Locate the cell with the specified text and output its [x, y] center coordinate. 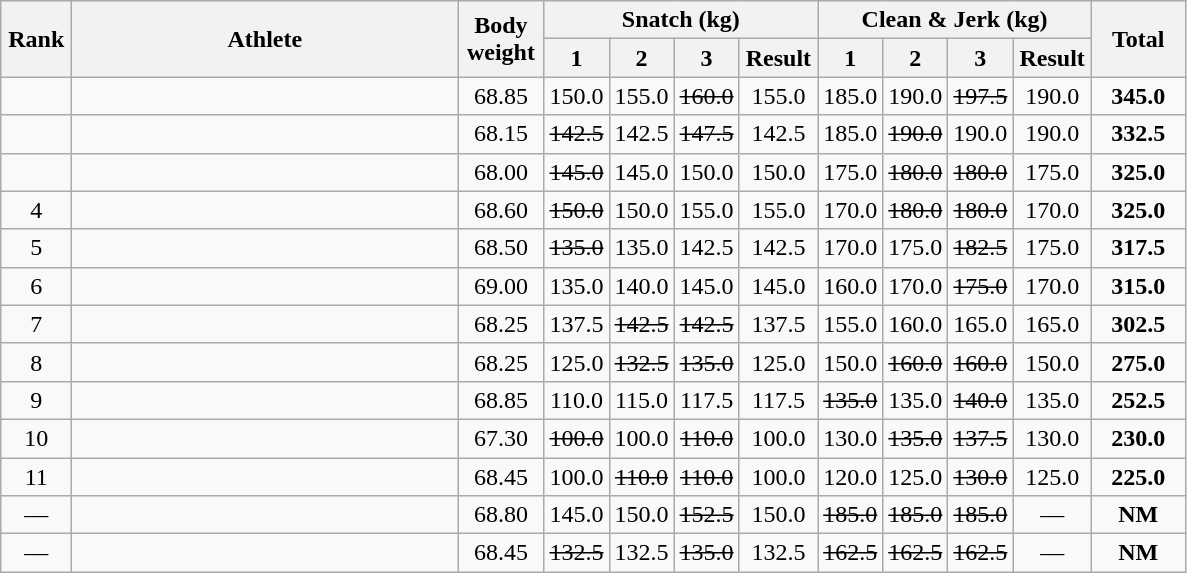
10 [36, 438]
332.5 [1138, 134]
11 [36, 477]
68.50 [501, 248]
67.30 [501, 438]
317.5 [1138, 248]
4 [36, 210]
68.80 [501, 515]
152.5 [706, 515]
7 [36, 324]
230.0 [1138, 438]
197.5 [980, 96]
315.0 [1138, 286]
Snatch (kg) [681, 20]
68.00 [501, 172]
5 [36, 248]
69.00 [501, 286]
Athlete [265, 39]
68.60 [501, 210]
Body weight [501, 39]
345.0 [1138, 96]
120.0 [850, 477]
9 [36, 400]
8 [36, 362]
147.5 [706, 134]
275.0 [1138, 362]
Rank [36, 39]
Clean & Jerk (kg) [955, 20]
225.0 [1138, 477]
Total [1138, 39]
252.5 [1138, 400]
302.5 [1138, 324]
182.5 [980, 248]
115.0 [642, 400]
6 [36, 286]
68.15 [501, 134]
